Provide the [x, y] coordinate of the cell's center where the given text is located.  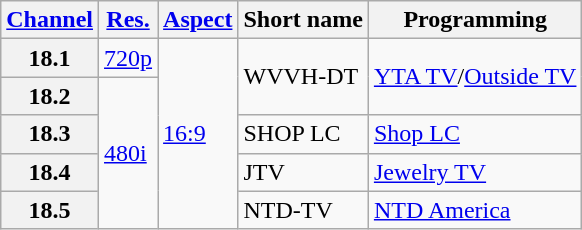
Shop LC [475, 134]
Programming [475, 20]
18.4 [50, 172]
18.3 [50, 134]
16:9 [198, 134]
JTV [303, 172]
480i [128, 153]
NTD America [475, 210]
Jewelry TV [475, 172]
Channel [50, 20]
Short name [303, 20]
18.2 [50, 96]
NTD-TV [303, 210]
Res. [128, 20]
720p [128, 58]
WVVH-DT [303, 77]
Aspect [198, 20]
YTA TV/Outside TV [475, 77]
18.5 [50, 210]
18.1 [50, 58]
SHOP LC [303, 134]
